Extract the (X, Y) coordinate from the center of the cell holding the provided text.  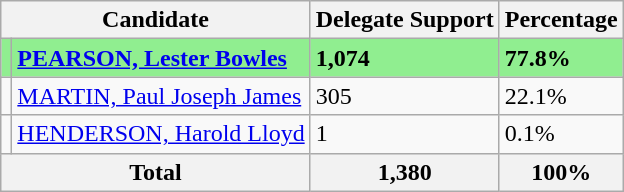
HENDERSON, Harold Lloyd (161, 134)
1,074 (404, 58)
1 (404, 134)
1,380 (404, 172)
100% (561, 172)
305 (404, 96)
MARTIN, Paul Joseph James (161, 96)
Percentage (561, 20)
Delegate Support (404, 20)
77.8% (561, 58)
Total (156, 172)
PEARSON, Lester Bowles (161, 58)
22.1% (561, 96)
0.1% (561, 134)
Candidate (156, 20)
